Determine the (x, y) coordinate at the center of the cell enclosing the given text.  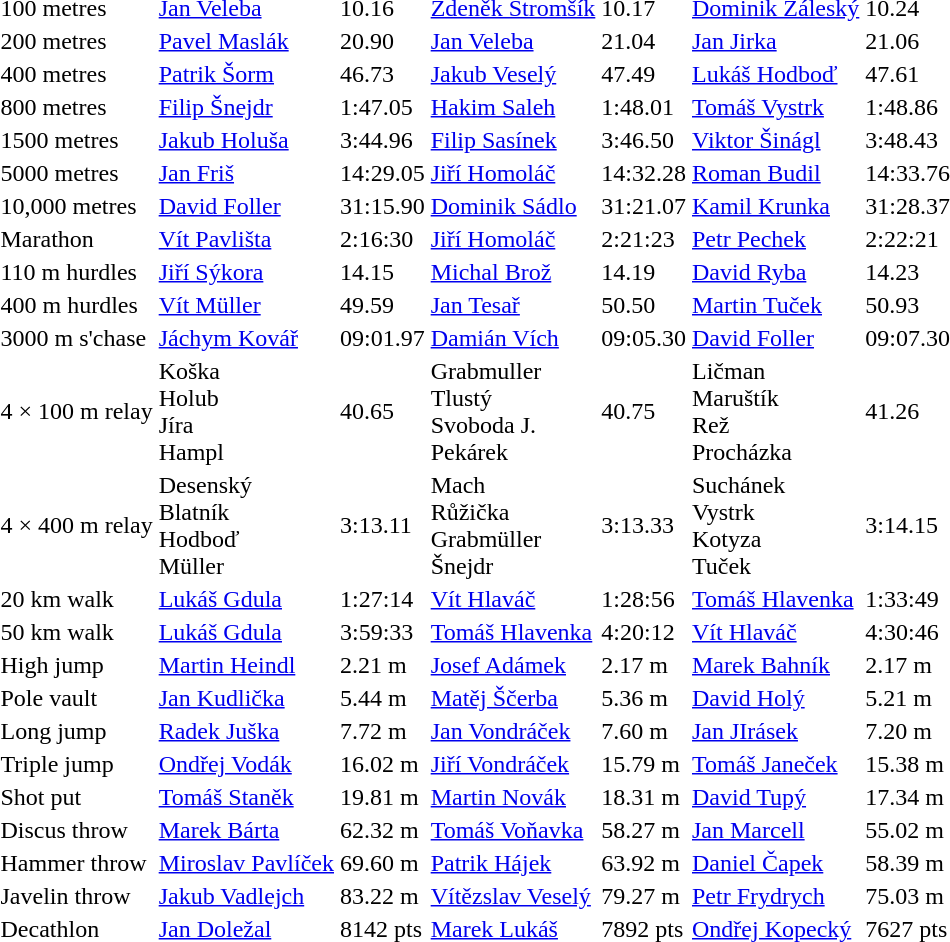
David Tupý (775, 797)
Jan Jirka (775, 41)
Daniel Čapek (775, 863)
Petr Pechek (775, 239)
Vítězslav Veselý (513, 896)
1:47.05 (382, 107)
18.31 m (644, 797)
Damián Vích (513, 338)
19.81 m (382, 797)
7.72 m (382, 731)
Jan JIrásek (775, 731)
3:13.33 (644, 526)
14:32.28 (644, 173)
3:46.50 (644, 140)
Dominik Sádlo (513, 206)
LičmanMaruštíkRežProcházka (775, 412)
46.73 (382, 74)
2:21:23 (644, 239)
62.32 m (382, 830)
40.75 (644, 412)
5.44 m (382, 698)
Jan Veleba (513, 41)
09:05.30 (644, 338)
2.17 m (644, 665)
Petr Frydrych (775, 896)
Josef Adámek (513, 665)
Patrik Šorm (246, 74)
2.21 m (382, 665)
14.15 (382, 272)
3:44.96 (382, 140)
Tomáš Vystrk (775, 107)
1:28:56 (644, 599)
Michal Brož (513, 272)
40.65 (382, 412)
79.27 m (644, 896)
Tomáš Janeček (775, 764)
Jiří Sýkora (246, 272)
2:16:30 (382, 239)
Jan Kudlička (246, 698)
Matěj Ščerba (513, 698)
David Ryba (775, 272)
Kamil Krunka (775, 206)
15.79 m (644, 764)
Hakim Saleh (513, 107)
Jakub Vadlejch (246, 896)
GrabmullerTlustýSvoboda J.Pekárek (513, 412)
Filip Šnejdr (246, 107)
Marek Bárta (246, 830)
14.19 (644, 272)
KoškaHolubJíraHampl (246, 412)
Jakub Veselý (513, 74)
4:20:12 (644, 632)
Roman Budil (775, 173)
58.27 m (644, 830)
Jan Tesař (513, 305)
SuchánekVystrkKotyzaTuček (775, 526)
Marek Bahník (775, 665)
Pavel Maslák (246, 41)
Lukáš Hodboď (775, 74)
21.04 (644, 41)
09:01.97 (382, 338)
Jan Friš (246, 173)
Martin Novák (513, 797)
47.49 (644, 74)
Martin Tuček (775, 305)
Jan Marcell (775, 830)
Jiří Vondráček (513, 764)
Martin Heindl (246, 665)
1:27:14 (382, 599)
63.92 m (644, 863)
7.60 m (644, 731)
MachRůžičkaGrabmüllerŠnejdr (513, 526)
Jan Vondráček (513, 731)
DesenskýBlatníkHodboďMüller (246, 526)
Ondřej Vodák (246, 764)
Patrik Hájek (513, 863)
14:29.05 (382, 173)
Miroslav Pavlíček (246, 863)
Radek Juška (246, 731)
1:48.01 (644, 107)
David Holý (775, 698)
69.60 m (382, 863)
Jakub Holuša (246, 140)
31:15.90 (382, 206)
Tomáš Voňavka (513, 830)
31:21.07 (644, 206)
Jáchym Kovář (246, 338)
3:59:33 (382, 632)
Viktor Šinágl (775, 140)
50.50 (644, 305)
3:13.11 (382, 526)
Filip Sasínek (513, 140)
Tomáš Staněk (246, 797)
49.59 (382, 305)
83.22 m (382, 896)
20.90 (382, 41)
5.36 m (644, 698)
Vít Pavlišta (246, 239)
16.02 m (382, 764)
Vít Müller (246, 305)
